Detect which cell encompasses the target text, then output its [X, Y] center coordinate. 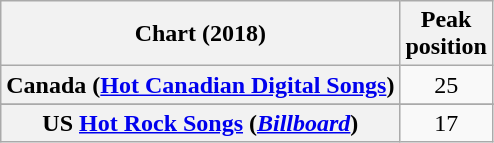
US Hot Rock Songs (Billboard) [200, 123]
25 [446, 85]
17 [446, 123]
Chart (2018) [200, 34]
Peakposition [446, 34]
Canada (Hot Canadian Digital Songs) [200, 85]
